Return [X, Y] of the center of cell containing provided text 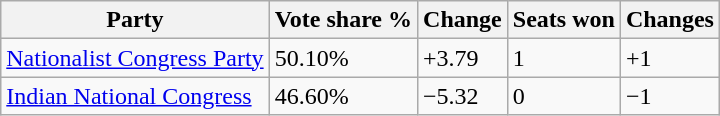
1 [564, 58]
+3.79 [463, 58]
Change [463, 20]
Indian National Congress [135, 96]
−5.32 [463, 96]
Vote share % [343, 20]
50.10% [343, 58]
Seats won [564, 20]
0 [564, 96]
Nationalist Congress Party [135, 58]
−1 [670, 96]
Party [135, 20]
+1 [670, 58]
Changes [670, 20]
46.60% [343, 96]
